Scan for the cell matching the given text and deliver its [X, Y] coordinate at center. 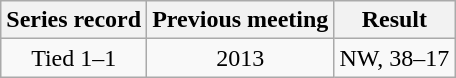
2013 [240, 58]
Result [394, 20]
NW, 38–17 [394, 58]
Series record [74, 20]
Previous meeting [240, 20]
Tied 1–1 [74, 58]
